Identify which cell holds the provided text, then report its [x, y] central coordinate. 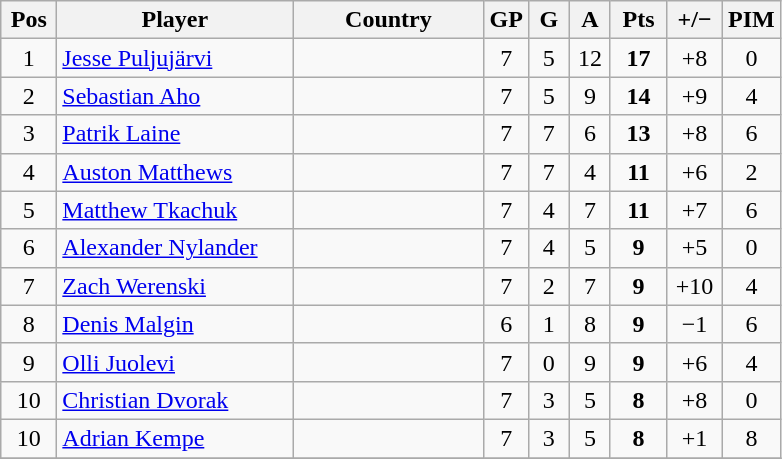
12 [590, 58]
A [590, 20]
14 [638, 96]
Zach Werenski [175, 286]
PIM [752, 20]
GP [506, 20]
−1 [695, 324]
+9 [695, 96]
Jesse Puljujärvi [175, 58]
+1 [695, 438]
Pts [638, 20]
Sebastian Aho [175, 96]
G [548, 20]
Denis Malgin [175, 324]
+10 [695, 286]
Pos [29, 20]
Olli Juolevi [175, 362]
Patrik Laine [175, 134]
13 [638, 134]
+7 [695, 210]
Auston Matthews [175, 172]
17 [638, 58]
Christian Dvorak [175, 400]
Player [175, 20]
Matthew Tkachuk [175, 210]
+/− [695, 20]
Adrian Kempe [175, 438]
Alexander Nylander [175, 248]
Country [388, 20]
+5 [695, 248]
